Identify which cell holds the provided text, then report its (x, y) central coordinate. 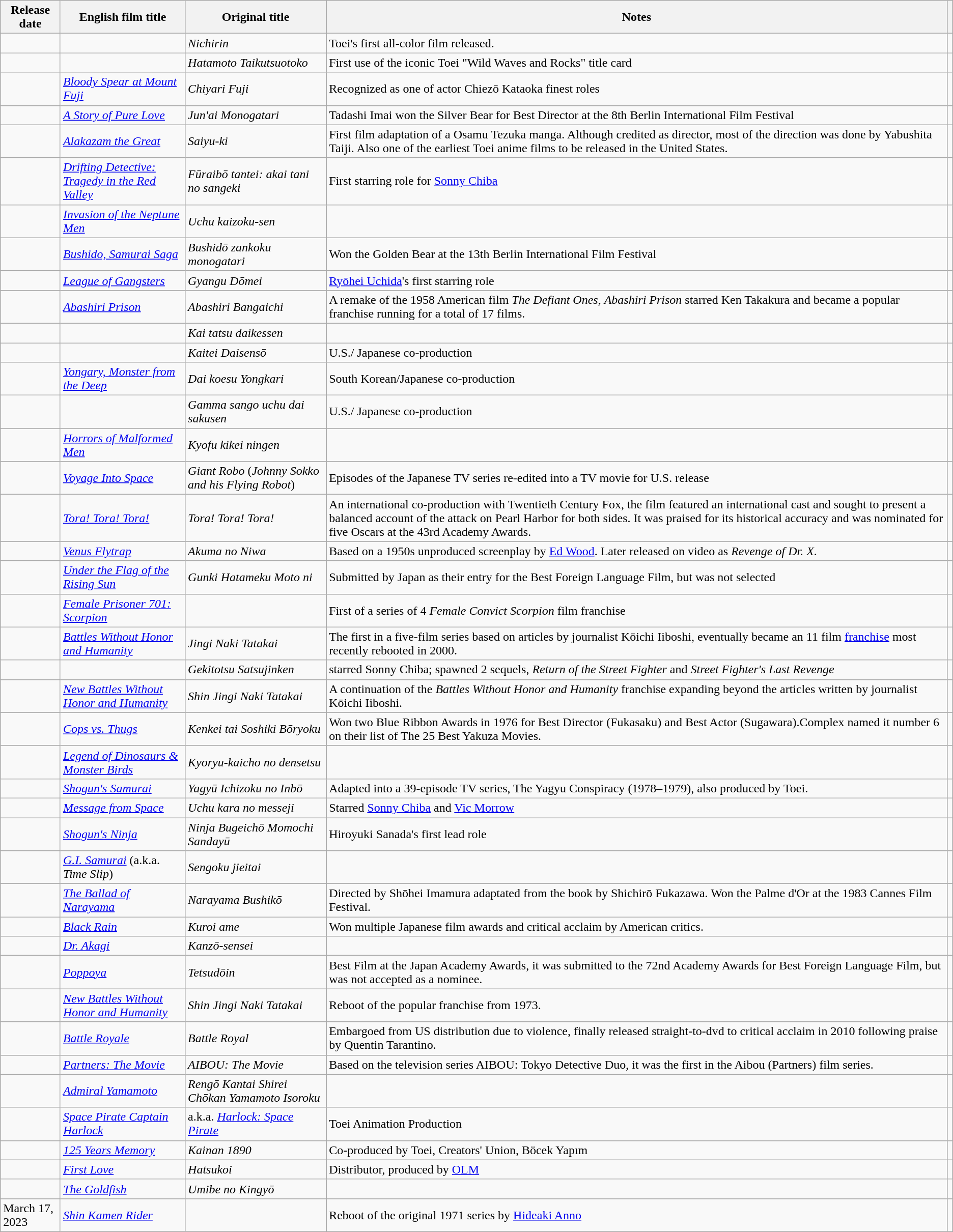
Hatamoto Taikutsuotoko (256, 63)
A continuation of the Battles Without Honor and Humanity franchise expanding beyond the articles written by journalist Kōichi Iiboshi. (637, 696)
Kaitei Daisensō (256, 353)
Drifting Detective: Tragedy in the Red Valley (122, 181)
Black Rain (122, 927)
A Story of Pure Love (122, 115)
Gamma sango uchu dai sakusen (256, 412)
starred Sonny Chiba; spawned 2 sequels, Return of the Street Fighter and Street Fighter's Last Revenge (637, 670)
Chiyari Fuji (256, 89)
Fūraibō tantei: akai tani no sangeki (256, 181)
Episodes of the Japanese TV series re-edited into a TV movie for U.S. release (637, 478)
Submitted by Japan as their entry for the Best Foreign Language Film, but was not selected (637, 577)
Hiroyuki Sanada's first lead role (637, 834)
March 17, 2023 (31, 1215)
Reboot of the original 1971 series by Hideaki Anno (637, 1215)
Narayama Bushikō (256, 901)
Akuma no Niwa (256, 551)
Reboot of the popular franchise from 1973. (637, 1006)
Battles Without Honor and Humanity (122, 643)
AIBOU: The Movie (256, 1065)
Jingi Naki Tatakai (256, 643)
Abashiri Bangaichi (256, 306)
Kyoryu-kaicho no densetsu (256, 762)
Cops vs. Thugs (122, 729)
Voyage Into Space (122, 478)
G.I. Samurai (a.k.a. Time Slip) (122, 867)
South Korean/Japanese co-production (637, 379)
Abashiri Prison (122, 306)
Bushidō zankoku monogatari (256, 254)
Rengō Kantai Shirei Chōkan Yamamoto Isoroku (256, 1091)
Shin Kamen Rider (122, 1215)
Kuroi ame (256, 927)
Based on the television series AIBOU: Tokyo Detective Duo, it was the first in the Aibou (Partners) film series. (637, 1065)
First of a series of 4 Female Convict Scorpion film franchise (637, 611)
Uchu kaizoku-sen (256, 221)
Hatsukoi (256, 1169)
First starring role for Sonny Chiba (637, 181)
Invasion of the Neptune Men (122, 221)
Based on a 1950s unproduced screenplay by Ed Wood. Later released on video as Revenge of Dr. X. (637, 551)
Admiral Yamamoto (122, 1091)
Ryōhei Uchida's first starring role (637, 280)
Shogun's Samurai (122, 788)
Space Pirate Captain Harlock (122, 1124)
125 Years Memory (122, 1150)
Best Film at the Japan Academy Awards, it was submitted to the 72nd Academy Awards for Best Foreign Language Film, but was not accepted as a nominee. (637, 972)
Won multiple Japanese film awards and critical acclaim by American critics. (637, 927)
Directed by Shōhei Imamura adaptated from the book by Shichirō Fukazawa. Won the Palme d'Or at the 1983 Cannes Film Festival. (637, 901)
a.k.a. Harlock: Space Pirate (256, 1124)
Gekitotsu Satsujinken (256, 670)
Sengoku jieitai (256, 867)
Bloody Spear at Mount Fuji (122, 89)
Toei's first all-color film released. (637, 43)
Release date (31, 17)
Dai koesu Yongkari (256, 379)
League of Gangsters (122, 280)
Recognized as one of actor Chiezō Kataoka finest roles (637, 89)
Adapted into a 39-episode TV series, The Yagyu Conspiracy (1978–1979), also produced by Toei. (637, 788)
Battle Royal (256, 1038)
Legend of Dinosaurs & Monster Birds (122, 762)
Message from Space (122, 808)
The Ballad of Narayama (122, 901)
Under the Flag of the Rising Sun (122, 577)
Gunki Hatameku Moto ni (256, 577)
Won the Golden Bear at the 13th Berlin International Film Festival (637, 254)
Ninja Bugeichō Momochi Sandayū (256, 834)
Poppoya (122, 972)
Tetsudōin (256, 972)
Kanzō-sensei (256, 946)
Partners: The Movie (122, 1065)
English film title (122, 17)
Tadashi Imai won the Silver Bear for Best Director at the 8th Berlin International Film Festival (637, 115)
Toei Animation Production (637, 1124)
Shogun's Ninja (122, 834)
Kenkei tai Soshiki Bōryoku (256, 729)
Embargoed from US distribution due to violence, finally released straight-to-dvd to critical acclaim in 2010 following praise by Quentin Tarantino. (637, 1038)
Kainan 1890 (256, 1150)
Yongary, Monster from the Deep (122, 379)
Yagyū Ichizoku no Inbō (256, 788)
Kai tatsu daikessen (256, 333)
Gyangu Dōmei (256, 280)
Kyofu kikei ningen (256, 445)
Saiyu-ki (256, 141)
Umibe no Kingyō (256, 1189)
Venus Flytrap (122, 551)
Co-produced by Toei, Creators' Union, Böcek Yapım (637, 1150)
Giant Robo (Johnny Sokko and his Flying Robot) (256, 478)
Female Prisoner 701: Scorpion (122, 611)
Jun'ai Monogatari (256, 115)
Battle Royale (122, 1038)
Horrors of Malformed Men (122, 445)
Nichirin (256, 43)
The Goldfish (122, 1189)
First use of the iconic Toei "Wild Waves and Rocks" title card (637, 63)
Notes (637, 17)
Uchu kara no messeji (256, 808)
Dr. Akagi (122, 946)
Starred Sonny Chiba and Vic Morrow (637, 808)
Alakazam the Great (122, 141)
Original title (256, 17)
Distributor, produced by OLM (637, 1169)
Bushido, Samurai Saga (122, 254)
First Love (122, 1169)
